Determine the (x, y) coordinate at the center of the cell enclosing the given text.  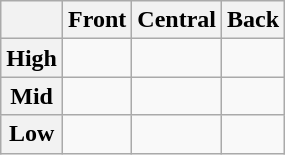
Mid (32, 96)
Central (177, 20)
Front (98, 20)
High (32, 58)
Back (254, 20)
Low (32, 134)
